Detect which cell encompasses the target text, then output its (X, Y) center coordinate. 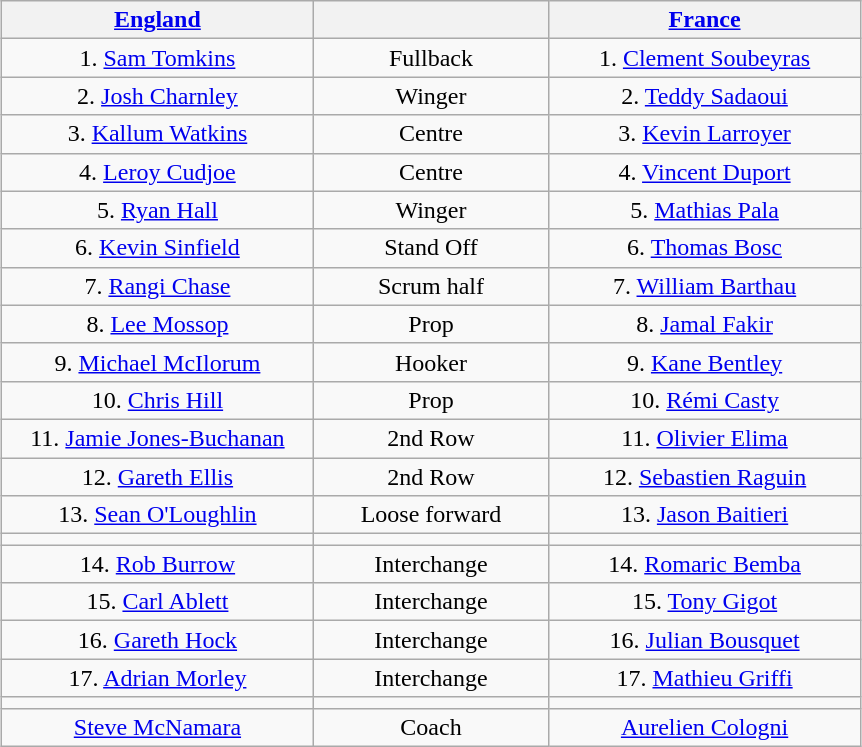
9. Michael McIlorum (158, 362)
10. Chris Hill (158, 400)
9. Kane Bentley (704, 362)
France (704, 20)
2. Josh Charnley (158, 96)
Hooker (431, 362)
Coach (431, 727)
4. Leroy Cudjoe (158, 172)
1. Sam Tomkins (158, 58)
Steve McNamara (158, 727)
12. Gareth Ellis (158, 477)
17. Mathieu Griffi (704, 678)
6. Thomas Bosc (704, 248)
17. Adrian Morley (158, 678)
16. Gareth Hock (158, 640)
6. Kevin Sinfield (158, 248)
5. Mathias Pala (704, 210)
7. William Barthau (704, 286)
8. Lee Mossop (158, 324)
Scrum half (431, 286)
15. Carl Ablett (158, 602)
Stand Off (431, 248)
13. Jason Baitieri (704, 515)
Fullback (431, 58)
3. Kevin Larroyer (704, 134)
4. Vincent Duport (704, 172)
11. Olivier Elima (704, 438)
1. Clement Soubeyras (704, 58)
16. Julian Bousquet (704, 640)
Aurelien Cologni (704, 727)
10. Rémi Casty (704, 400)
2. Teddy Sadaoui (704, 96)
13. Sean O'Loughlin (158, 515)
11. Jamie Jones-Buchanan (158, 438)
12. Sebastien Raguin (704, 477)
14. Romaric Bemba (704, 564)
7. Rangi Chase (158, 286)
3. Kallum Watkins (158, 134)
14. Rob Burrow (158, 564)
8. Jamal Fakir (704, 324)
England (158, 20)
Loose forward (431, 515)
5. Ryan Hall (158, 210)
15. Tony Gigot (704, 602)
